For the text-containing cell, return its midpoint in [x, y] coordinate format. 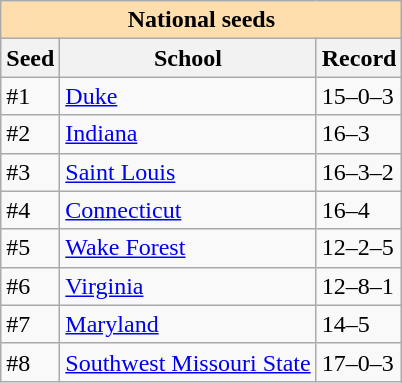
Maryland [188, 324]
16–3–2 [359, 172]
15–0–3 [359, 96]
#7 [30, 324]
Southwest Missouri State [188, 362]
School [188, 58]
#3 [30, 172]
14–5 [359, 324]
Virginia [188, 286]
12–2–5 [359, 248]
#1 [30, 96]
#2 [30, 134]
12–8–1 [359, 286]
Record [359, 58]
Seed [30, 58]
Wake Forest [188, 248]
National seeds [202, 20]
Indiana [188, 134]
#6 [30, 286]
16–4 [359, 210]
17–0–3 [359, 362]
Saint Louis [188, 172]
16–3 [359, 134]
#5 [30, 248]
#8 [30, 362]
#4 [30, 210]
Connecticut [188, 210]
Duke [188, 96]
